Determine the (X, Y) coordinate at the center of the cell enclosing the given text.  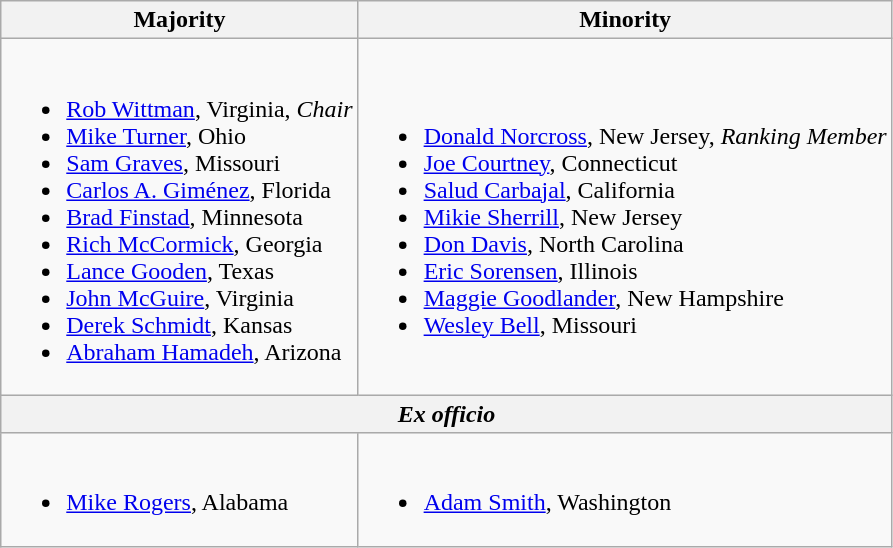
Majority (180, 20)
Adam Smith, Washington (625, 490)
Mike Rogers, Alabama (180, 490)
Ex officio (446, 414)
Minority (625, 20)
